Output the [x, y] coordinate of the center of the cell containing the given text.  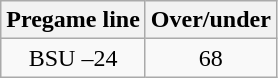
BSU –24 [74, 58]
Pregame line [74, 20]
68 [210, 58]
Over/under [210, 20]
